For the text-containing cell, return its midpoint in (X, Y) coordinate format. 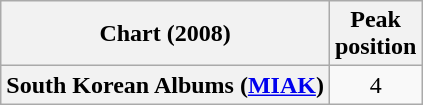
South Korean Albums (MIAK) (166, 85)
Peakposition (375, 34)
Chart (2008) (166, 34)
4 (375, 85)
